Output the (X, Y) coordinate of the center of the cell containing the given text.  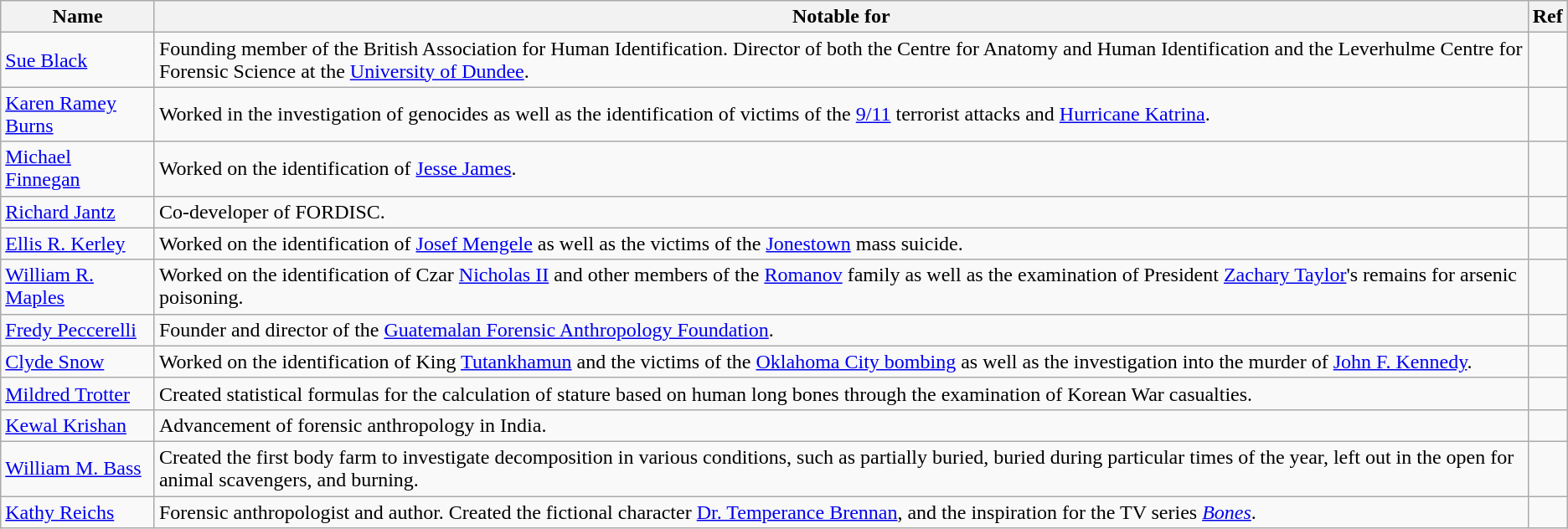
Kewal Krishan (78, 425)
Created statistical formulas for the calculation of stature based on human long bones through the examination of Korean War casualties. (841, 393)
Co-developer of FORDISC. (841, 212)
Ref (1548, 17)
Clyde Snow (78, 362)
Founder and director of the Guatemalan Forensic Anthropology Foundation. (841, 330)
Fredy Peccerelli (78, 330)
Mildred Trotter (78, 393)
Advancement of forensic anthropology in India. (841, 425)
Sue Black (78, 60)
Kathy Reichs (78, 511)
Michael Finnegan (78, 169)
Worked on the identification of Jesse James. (841, 169)
Name (78, 17)
William M. Bass (78, 469)
Ellis R. Kerley (78, 244)
Notable for (841, 17)
Forensic anthropologist and author. Created the fictional character Dr. Temperance Brennan, and the inspiration for the TV series Bones. (841, 511)
Karen Ramey Burns (78, 114)
Worked in the investigation of genocides as well as the identification of victims of the 9/11 terrorist attacks and Hurricane Katrina. (841, 114)
Richard Jantz (78, 212)
Worked on the identification of Josef Mengele as well as the victims of the Jonestown mass suicide. (841, 244)
William R. Maples (78, 286)
